Pinpoint the cell where the given text exists, returning its [X, Y] midpoint coordinate. 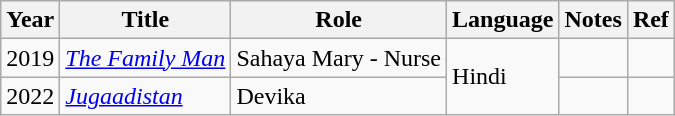
Devika [339, 96]
Language [503, 20]
Jugaadistan [146, 96]
2022 [30, 96]
The Family Man [146, 58]
Notes [593, 20]
Year [30, 20]
Title [146, 20]
2019 [30, 58]
Role [339, 20]
Ref [650, 20]
Sahaya Mary - Nurse [339, 58]
Hindi [503, 77]
